Search for the cell housing the specified text and yield its (x, y) center coordinate. 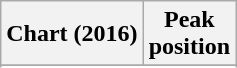
Chart (2016) (72, 34)
Peakposition (189, 34)
